Capture the cell that displays the provided text and extract its [x, y] central coordinate. 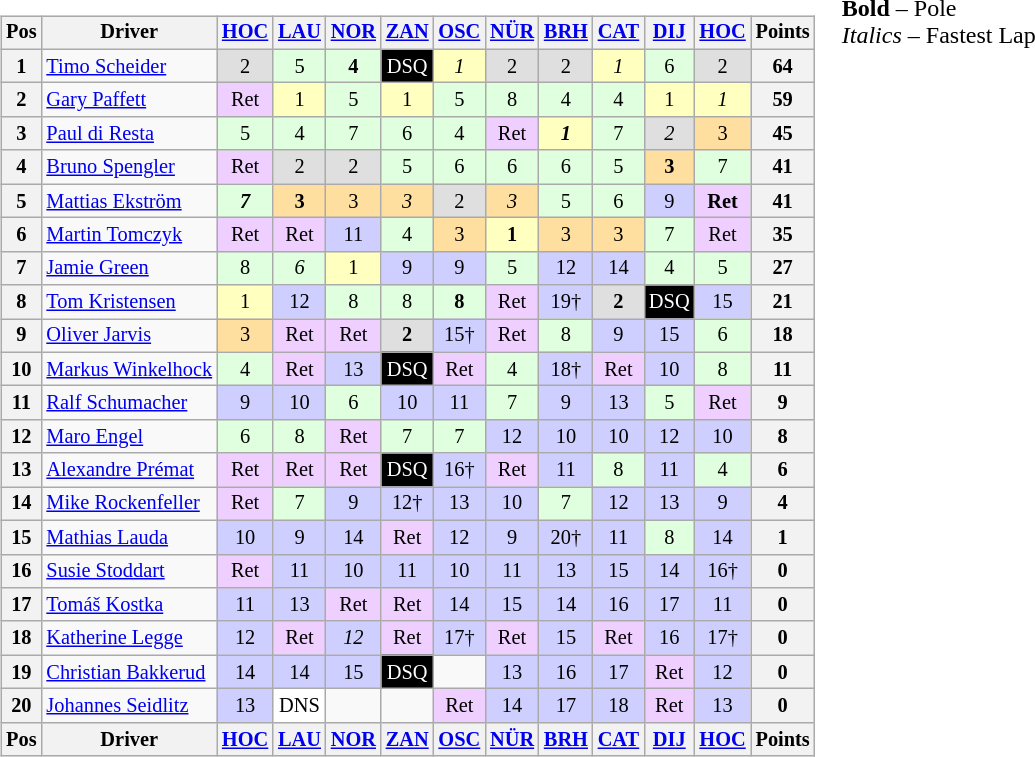
Jamie Green [129, 268]
Timo Scheider [129, 66]
DNS [300, 706]
45 [783, 134]
Oliver Jarvis [129, 336]
35 [783, 235]
Christian Bakkerud [129, 672]
Martin Tomczyk [129, 235]
12† [408, 504]
Tomáš Kostka [129, 605]
Markus Winkelhock [129, 369]
Susie Stoddart [129, 571]
Maro Engel [129, 437]
15† [460, 336]
20† [566, 537]
27 [783, 268]
Johannes Seidlitz [129, 706]
18† [566, 369]
Ralf Schumacher [129, 403]
64 [783, 66]
Katherine Legge [129, 638]
Mattias Ekström [129, 201]
Bruno Spengler [129, 167]
Paul di Resta [129, 134]
19 [21, 672]
Gary Paffett [129, 100]
Alexandre Prémat [129, 470]
Tom Kristensen [129, 302]
21 [783, 302]
20 [21, 706]
59 [783, 100]
Mathias Lauda [129, 537]
Mike Rockenfeller [129, 504]
19† [566, 302]
